Extract the [X, Y] coordinate from the center of the cell holding the provided text.  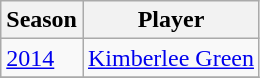
Season [42, 20]
2014 [42, 58]
Kimberlee Green [170, 58]
Player [170, 20]
